From the cell containing the given text, extract its center point as (X, Y) coordinate. 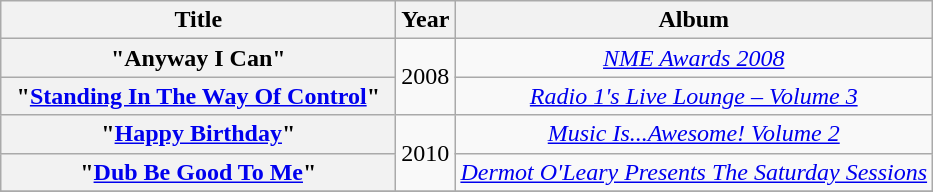
"Happy Birthday" (198, 134)
Music Is...Awesome! Volume 2 (694, 134)
2008 (426, 77)
"Anyway I Can" (198, 58)
"Standing In The Way Of Control" (198, 96)
2010 (426, 153)
Radio 1's Live Lounge – Volume 3 (694, 96)
Album (694, 20)
Title (198, 20)
"Dub Be Good To Me" (198, 172)
NME Awards 2008 (694, 58)
Year (426, 20)
Dermot O'Leary Presents The Saturday Sessions (694, 172)
